Capture the cell that displays the provided text and extract its (X, Y) central coordinate. 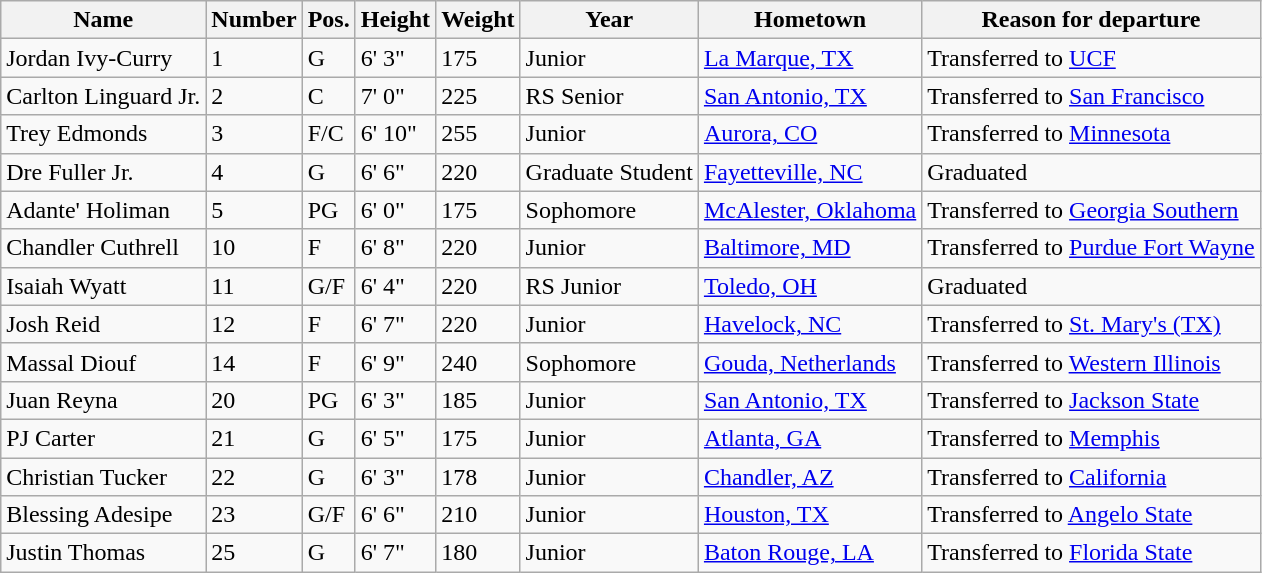
180 (478, 553)
240 (478, 362)
Year (609, 20)
Number (254, 20)
6' 0" (395, 210)
255 (478, 134)
Justin Thomas (104, 553)
Baltimore, MD (810, 248)
6' 4" (395, 286)
La Marque, TX (810, 58)
PJ Carter (104, 438)
Transferred to St. Mary's (TX) (1091, 324)
25 (254, 553)
10 (254, 248)
Trey Edmonds (104, 134)
Transferred to Western Illinois (1091, 362)
Transferred to Memphis (1091, 438)
185 (478, 400)
6' 9" (395, 362)
Baton Rouge, LA (810, 553)
Gouda, Netherlands (810, 362)
Christian Tucker (104, 477)
Transferred to Jackson State (1091, 400)
Transferred to San Francisco (1091, 96)
Fayetteville, NC (810, 172)
21 (254, 438)
Massal Diouf (104, 362)
Graduate Student (609, 172)
7' 0" (395, 96)
Carlton Linguard Jr. (104, 96)
23 (254, 515)
F/C (328, 134)
210 (478, 515)
McAlester, Oklahoma (810, 210)
Transferred to Minnesota (1091, 134)
Transferred to California (1091, 477)
6' 8" (395, 248)
225 (478, 96)
Name (104, 20)
Blessing Adesipe (104, 515)
Jordan Ivy-Curry (104, 58)
Weight (478, 20)
5 (254, 210)
178 (478, 477)
Transferred to Florida State (1091, 553)
Toledo, OH (810, 286)
1 (254, 58)
Transferred to Georgia Southern (1091, 210)
Chandler, AZ (810, 477)
RS Junior (609, 286)
Josh Reid (104, 324)
Transferred to UCF (1091, 58)
22 (254, 477)
Transferred to Angelo State (1091, 515)
20 (254, 400)
Height (395, 20)
11 (254, 286)
4 (254, 172)
Adante' Holiman (104, 210)
Chandler Cuthrell (104, 248)
Havelock, NC (810, 324)
Juan Reyna (104, 400)
14 (254, 362)
Houston, TX (810, 515)
3 (254, 134)
6' 5" (395, 438)
Transferred to Purdue Fort Wayne (1091, 248)
Hometown (810, 20)
Isaiah Wyatt (104, 286)
C (328, 96)
Reason for departure (1091, 20)
2 (254, 96)
Dre Fuller Jr. (104, 172)
Aurora, CO (810, 134)
Atlanta, GA (810, 438)
12 (254, 324)
RS Senior (609, 96)
Pos. (328, 20)
6' 10" (395, 134)
